Pinpoint the cell where the given text exists, returning its (x, y) midpoint coordinate. 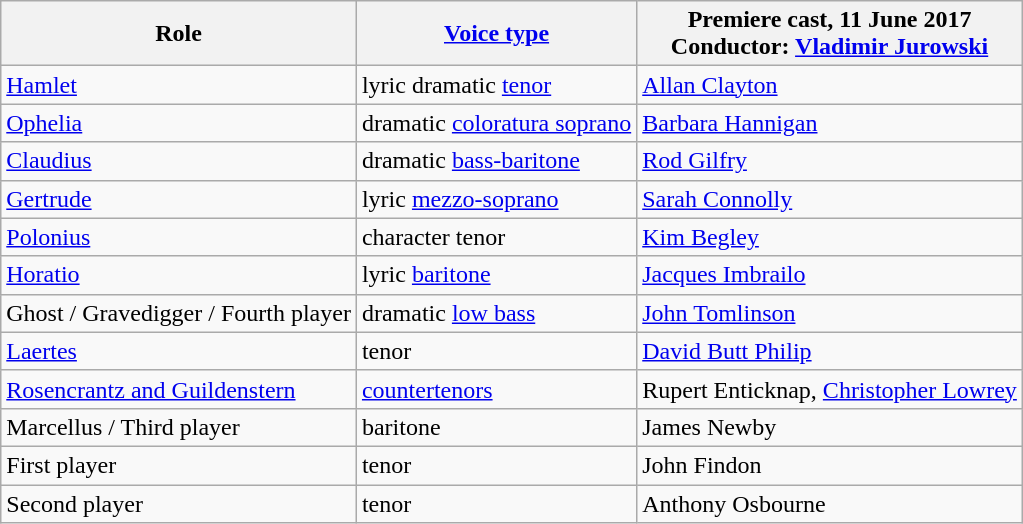
Hamlet (179, 85)
Voice type (496, 34)
Premiere cast, 11 June 2017Conductor: Vladimir Jurowski (830, 34)
Role (179, 34)
John Findon (830, 465)
James Newby (830, 427)
Claudius (179, 161)
John Tomlinson (830, 313)
Jacques Imbrailo (830, 275)
Laertes (179, 351)
Ophelia (179, 123)
Allan Clayton (830, 85)
Barbara Hannigan (830, 123)
Sarah Connolly (830, 199)
Ghost / Gravedigger / Fourth player (179, 313)
lyric dramatic tenor (496, 85)
dramatic coloratura soprano (496, 123)
First player (179, 465)
Gertrude (179, 199)
lyric baritone (496, 275)
dramatic bass-baritone (496, 161)
Rupert Enticknap, Christopher Lowrey (830, 389)
David Butt Philip (830, 351)
Marcellus / Third player (179, 427)
lyric mezzo-soprano (496, 199)
Polonius (179, 237)
Rosencrantz and Guildenstern (179, 389)
character tenor (496, 237)
Anthony Osbourne (830, 503)
Kim Begley (830, 237)
Rod Gilfry (830, 161)
dramatic low bass (496, 313)
baritone (496, 427)
Second player (179, 503)
countertenors (496, 389)
Horatio (179, 275)
